Return the (x, y) coordinate for the center point of the cell that contains the specified text.  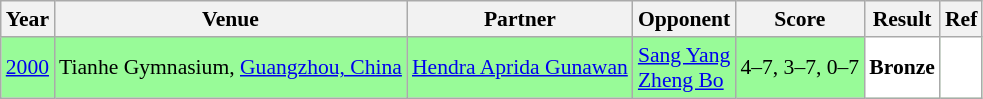
Hendra Aprida Gunawan (520, 68)
Ref (961, 19)
Result (902, 19)
Venue (230, 19)
Tianhe Gymnasium, Guangzhou, China (230, 68)
Partner (520, 19)
Score (800, 19)
Sang Yang Zheng Bo (684, 68)
Opponent (684, 19)
Year (28, 19)
4–7, 3–7, 0–7 (800, 68)
Bronze (902, 68)
2000 (28, 68)
